Scan for the cell matching the given text and deliver its (X, Y) coordinate at center. 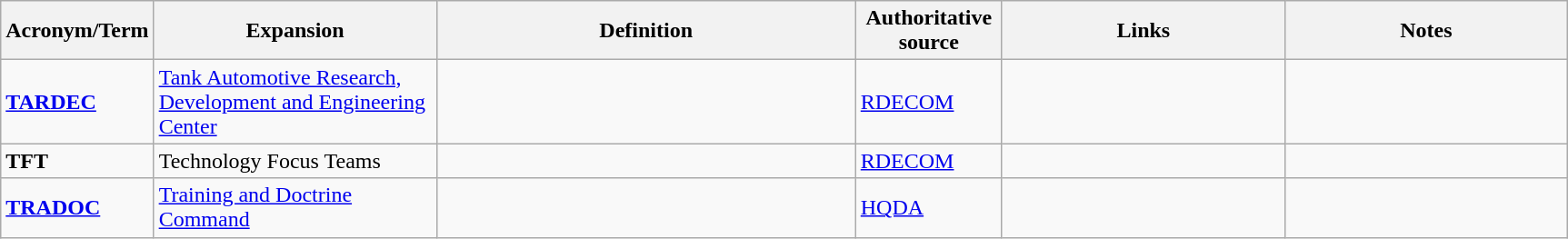
Training and Doctrine Command (295, 207)
Definition (645, 31)
TARDEC (77, 102)
Expansion (295, 31)
Technology Focus Teams (295, 161)
Acronym/Term (77, 31)
Tank Automotive Research, Development and Engineering Center (295, 102)
TFT (77, 161)
Authoritative source (929, 31)
Notes (1425, 31)
HQDA (929, 207)
Links (1144, 31)
TRADOC (77, 207)
